Provide the [X, Y] coordinate of the cell's center where the given text is located.  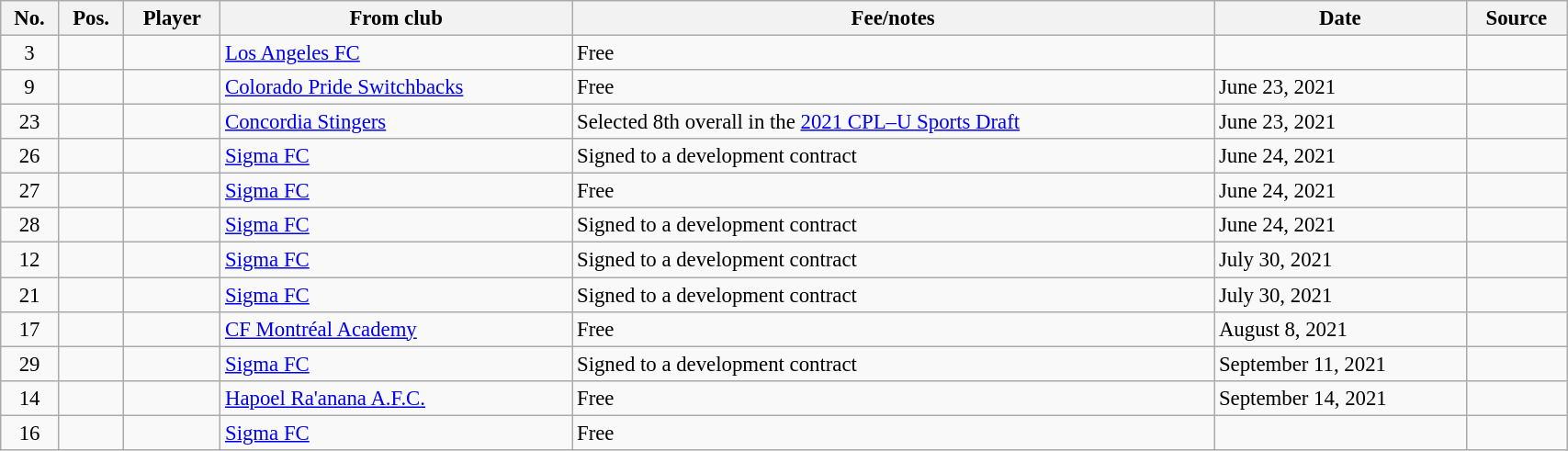
September 14, 2021 [1340, 398]
16 [29, 433]
Concordia Stingers [397, 122]
17 [29, 329]
28 [29, 225]
From club [397, 18]
9 [29, 87]
27 [29, 191]
Hapoel Ra'anana A.F.C. [397, 398]
Pos. [91, 18]
No. [29, 18]
Source [1517, 18]
August 8, 2021 [1340, 329]
12 [29, 260]
21 [29, 295]
Selected 8th overall in the 2021 CPL–U Sports Draft [893, 122]
Player [173, 18]
Los Angeles FC [397, 53]
CF Montréal Academy [397, 329]
Colorado Pride Switchbacks [397, 87]
14 [29, 398]
3 [29, 53]
23 [29, 122]
26 [29, 156]
Fee/notes [893, 18]
Date [1340, 18]
29 [29, 364]
September 11, 2021 [1340, 364]
